Detect which cell encompasses the target text, then output its [X, Y] center coordinate. 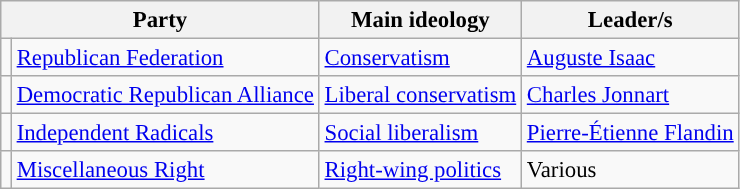
Various [630, 170]
Party [160, 20]
Independent Radicals [165, 133]
Democratic Republican Alliance [165, 95]
Main ideology [420, 20]
Social liberalism [420, 133]
Right-wing politics [420, 170]
Miscellaneous Right [165, 170]
Conservatism [420, 58]
Liberal conservatism [420, 95]
Leader/s [630, 20]
Pierre-Étienne Flandin [630, 133]
Republican Federation [165, 58]
Auguste Isaac [630, 58]
Charles Jonnart [630, 95]
